Output the [X, Y] coordinate of the center of the cell containing the given text.  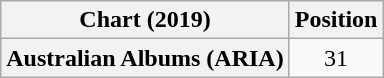
Position [336, 20]
Australian Albums (ARIA) [145, 58]
31 [336, 58]
Chart (2019) [145, 20]
